For the text-containing cell, return its midpoint in [x, y] coordinate format. 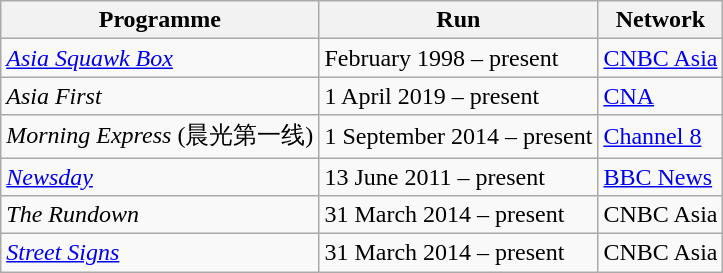
Asia Squawk Box [160, 58]
Newsday [160, 177]
CNA [660, 96]
13 June 2011 – present [458, 177]
February 1998 – present [458, 58]
Morning Express (晨光第一线) [160, 136]
1 April 2019 – present [458, 96]
Run [458, 20]
Network [660, 20]
Channel 8 [660, 136]
Programme [160, 20]
Street Signs [160, 253]
The Rundown [160, 215]
Asia First [160, 96]
1 September 2014 – present [458, 136]
BBC News [660, 177]
